Extract the (x, y) coordinate from the center of the cell holding the provided text.  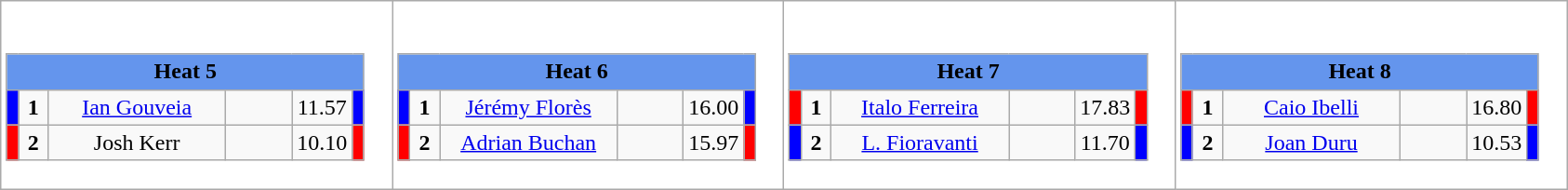
11.70 (1105, 142)
16.00 (714, 107)
Jérémy Florès (528, 107)
10.10 (322, 142)
17.83 (1105, 107)
Heat 6 1 Jérémy Florès 16.00 2 Adrian Buchan 15.97 (588, 95)
Ian Gouveia (138, 107)
15.97 (714, 142)
11.57 (322, 107)
Joan Duru (1311, 142)
Heat 6 (577, 72)
Italo Ferreira (921, 107)
Caio Ibelli (1311, 107)
Adrian Buchan (528, 142)
Josh Kerr (138, 142)
Heat 5 (185, 72)
L. Fioravanti (921, 142)
16.80 (1497, 107)
10.53 (1497, 142)
Heat 5 1 Ian Gouveia 11.57 2 Josh Kerr 10.10 (197, 95)
Heat 8 (1360, 72)
Heat 7 1 Italo Ferreira 17.83 2 L. Fioravanti 11.70 (980, 95)
Heat 8 1 Caio Ibelli 16.80 2 Joan Duru 10.53 (1371, 95)
Heat 7 (968, 72)
